Find where the given text appears and provide that cell's center as [X, Y] coordinate. 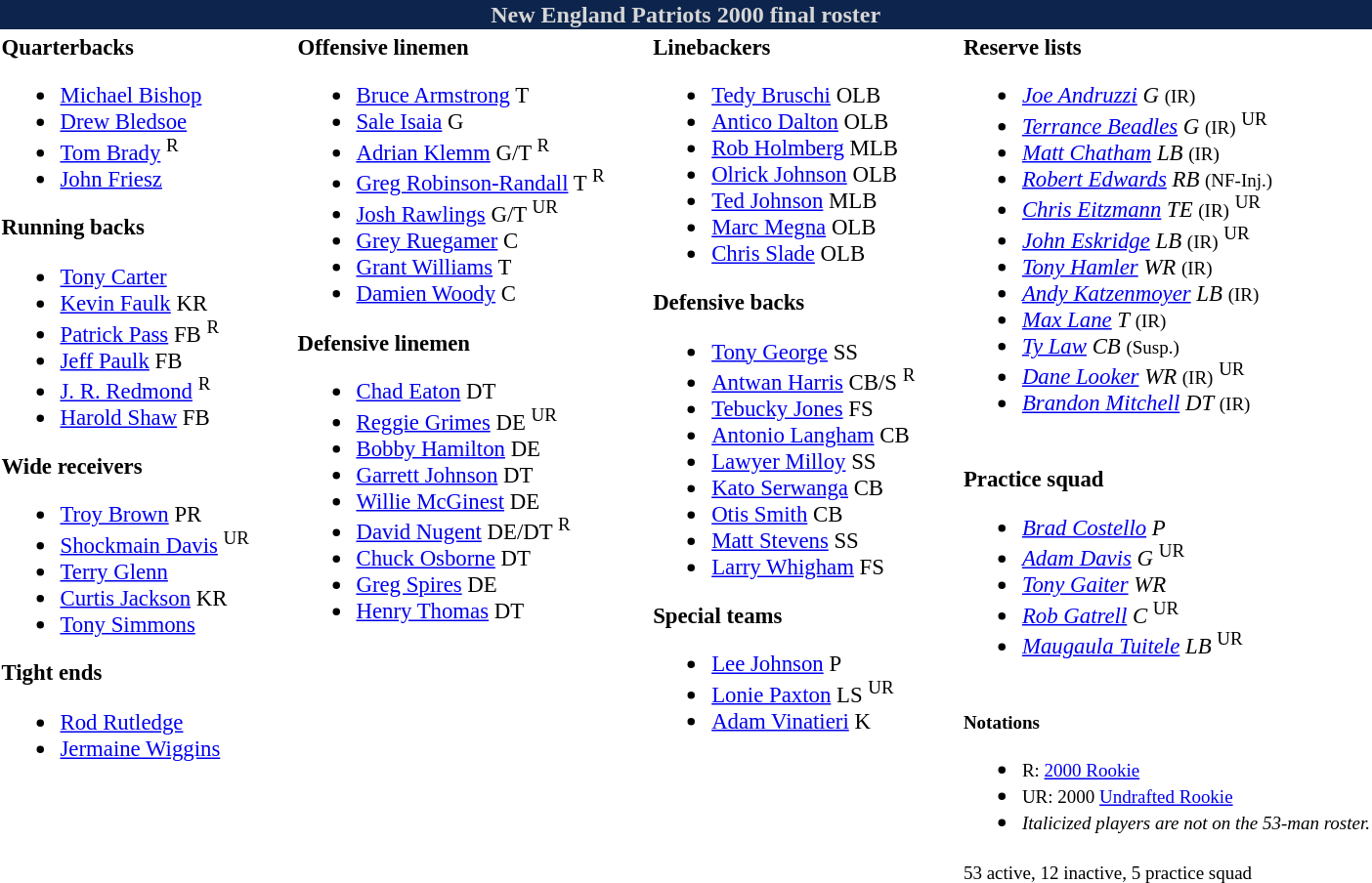
New England Patriots 2000 final roster [686, 15]
